Extract the [x, y] coordinate from the center of the cell holding the provided text.  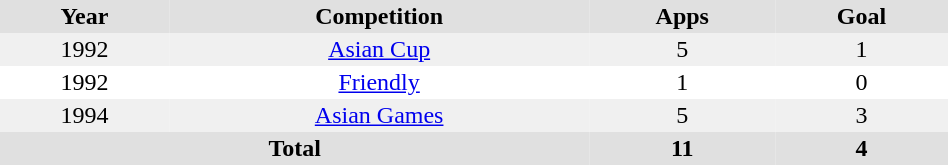
Goal [862, 16]
Asian Cup [380, 50]
Year [84, 16]
1994 [84, 116]
Asian Games [380, 116]
3 [862, 116]
Total [295, 148]
Apps [683, 16]
Competition [380, 16]
11 [683, 148]
0 [862, 82]
4 [862, 148]
Friendly [380, 82]
